Provide the [x, y] coordinate of the cell's center where the given text is located.  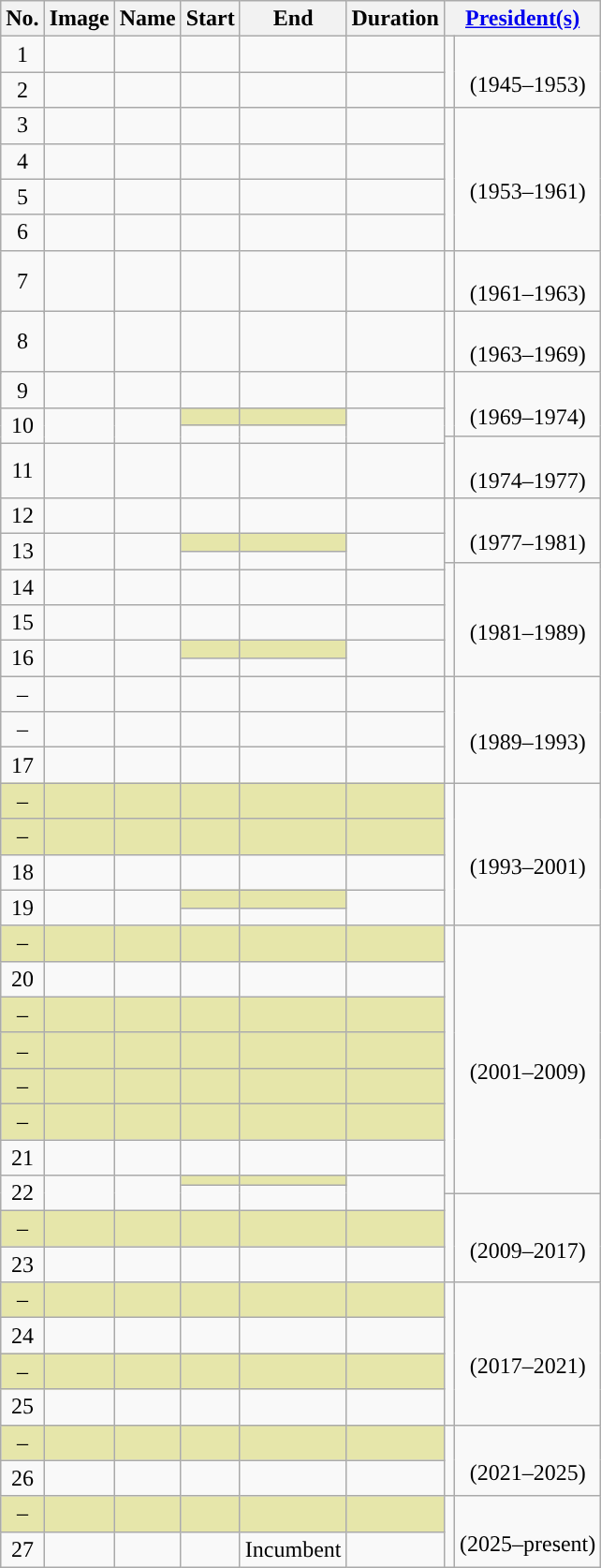
11 [22, 470]
16 [22, 658]
Image [79, 19]
3 [22, 126]
Start [210, 19]
(2017–2021) [527, 1354]
End [293, 19]
(1945–1953) [527, 72]
10 [22, 425]
26 [22, 1478]
6 [22, 232]
(1953–1961) [527, 179]
2 [22, 90]
4 [22, 161]
19 [22, 908]
(2025–present) [527, 1531]
25 [22, 1407]
24 [22, 1336]
27 [22, 1549]
(1977–1981) [527, 530]
(1993–2001) [527, 854]
Name [148, 19]
22 [22, 1193]
(1969–1974) [527, 405]
Incumbent [293, 1549]
9 [22, 390]
20 [22, 979]
15 [22, 623]
Duration [395, 19]
(1981–1989) [527, 618]
14 [22, 587]
1 [22, 54]
18 [22, 872]
8 [22, 341]
(2001–2009) [527, 1058]
12 [22, 515]
(1974–1977) [527, 466]
17 [22, 765]
13 [22, 551]
(1963–1969) [527, 341]
5 [22, 197]
7 [22, 281]
No. [22, 19]
21 [22, 1158]
(1961–1963) [527, 281]
(1989–1993) [527, 730]
(2009–2017) [527, 1238]
(2021–2025) [527, 1460]
23 [22, 1265]
President(s) [522, 19]
